Return [x, y] of the center of cell containing provided text 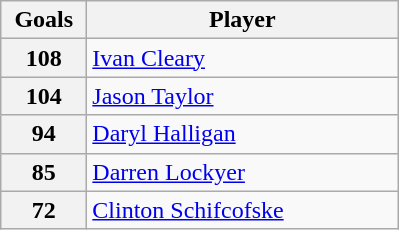
85 [44, 172]
72 [44, 210]
Clinton Schifcofske [242, 210]
Daryl Halligan [242, 134]
104 [44, 96]
108 [44, 58]
94 [44, 134]
Jason Taylor [242, 96]
Ivan Cleary [242, 58]
Darren Lockyer [242, 172]
Player [242, 20]
Goals [44, 20]
